Determine the [X, Y] coordinate at the center of the cell enclosing the given text.  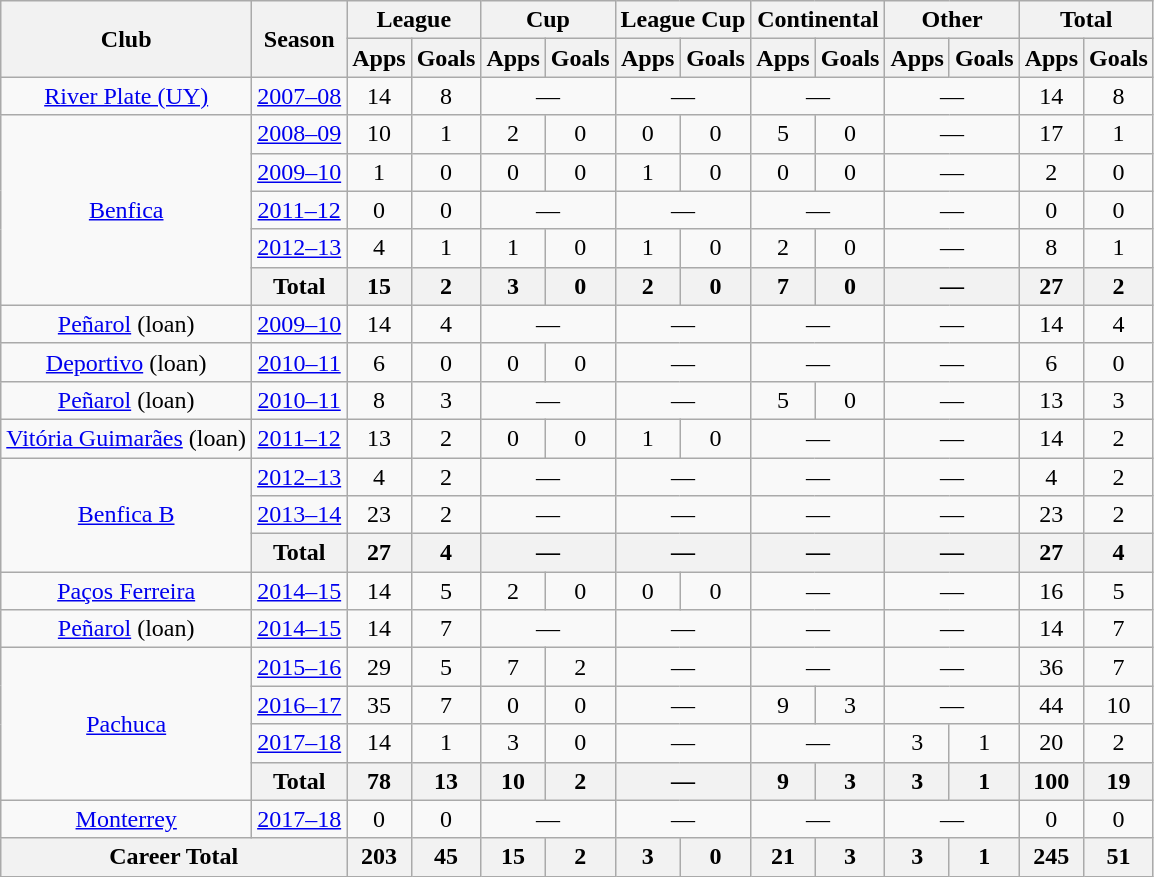
Career Total [174, 857]
Season [300, 39]
Benfica B [126, 515]
Pachuca [126, 724]
2013–14 [300, 515]
League [414, 20]
100 [1051, 781]
River Plate (UY) [126, 96]
19 [1119, 781]
21 [783, 857]
245 [1051, 857]
35 [379, 705]
2007–08 [300, 96]
29 [379, 667]
Continental [818, 20]
League Cup [683, 20]
78 [379, 781]
36 [1051, 667]
16 [1051, 591]
Paços Ferreira [126, 591]
2016–17 [300, 705]
203 [379, 857]
20 [1051, 743]
Monterrey [126, 819]
2015–16 [300, 667]
51 [1119, 857]
45 [446, 857]
Deportivo (loan) [126, 362]
Cup [548, 20]
Benfica [126, 210]
Other [952, 20]
Club [126, 39]
44 [1051, 705]
Vitória Guimarães (loan) [126, 438]
17 [1051, 134]
2008–09 [300, 134]
